Pinpoint the cell where the given text exists, returning its (x, y) midpoint coordinate. 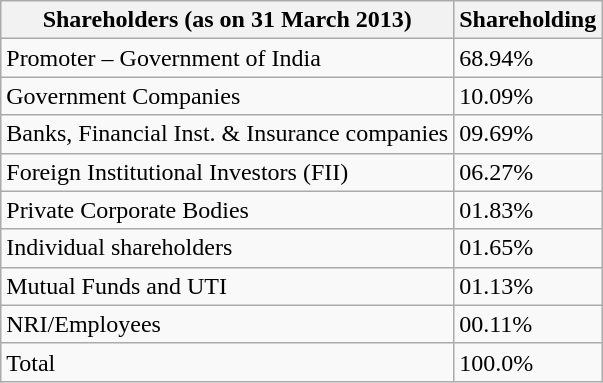
Government Companies (228, 96)
01.13% (528, 286)
Banks, Financial Inst. & Insurance companies (228, 134)
Shareholders (as on 31 March 2013) (228, 20)
100.0% (528, 362)
Shareholding (528, 20)
06.27% (528, 172)
Foreign Institutional Investors (FII) (228, 172)
10.09% (528, 96)
Individual shareholders (228, 248)
68.94% (528, 58)
09.69% (528, 134)
Promoter – Government of India (228, 58)
01.83% (528, 210)
Total (228, 362)
Private Corporate Bodies (228, 210)
Mutual Funds and UTI (228, 286)
01.65% (528, 248)
NRI/Employees (228, 324)
00.11% (528, 324)
